Find where the given text appears and provide that cell's center as [x, y] coordinate. 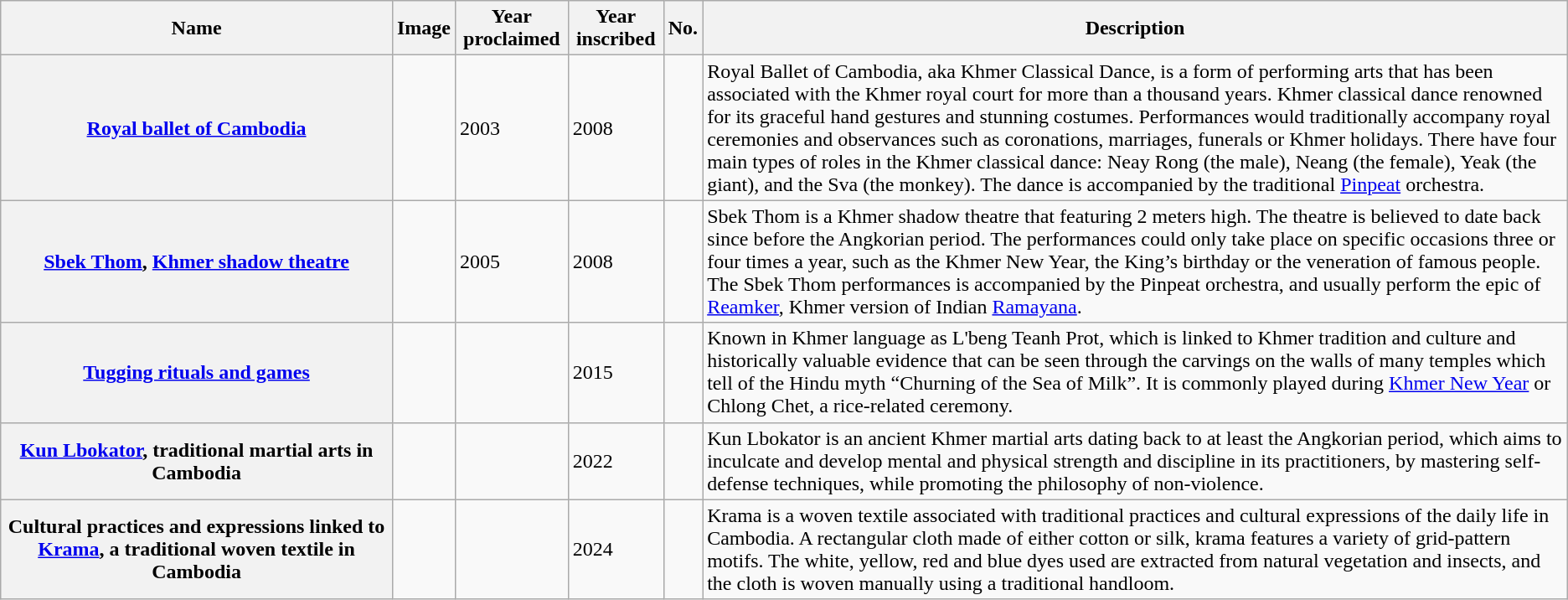
Name [197, 28]
Image [424, 28]
Cultural practices and expressions linked to Krama, a traditional woven textile in Cambodia [197, 550]
Description [1136, 28]
2022 [616, 461]
Sbek Thom, Khmer shadow theatre [197, 261]
2005 [511, 261]
Royal ballet of Cambodia [197, 127]
No. [683, 28]
Tugging rituals and games [197, 372]
2015 [616, 372]
2003 [511, 127]
Kun Lbokator, traditional martial arts in Cambodia [197, 461]
2024 [616, 550]
Year inscribed [616, 28]
Year proclaimed [511, 28]
